Search for the cell housing the specified text and yield its (X, Y) center coordinate. 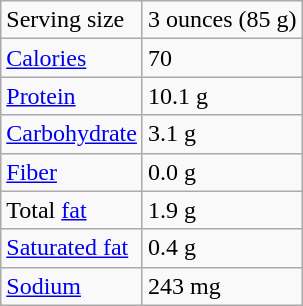
1.9 g (222, 210)
70 (222, 58)
Fiber (72, 172)
243 mg (222, 286)
Saturated fat (72, 248)
Serving size (72, 20)
0.0 g (222, 172)
3 ounces (85 g) (222, 20)
0.4 g (222, 248)
Carbohydrate (72, 134)
Total fat (72, 210)
10.1 g (222, 96)
Calories (72, 58)
Protein (72, 96)
3.1 g (222, 134)
Sodium (72, 286)
